Provide the [x, y] coordinate of the cell's center where the given text is located.  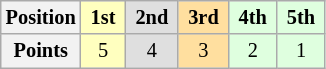
5 [104, 51]
Position [41, 17]
2nd [152, 17]
5th [301, 17]
3rd [203, 17]
4th [253, 17]
1 [301, 51]
1st [104, 17]
2 [253, 51]
3 [203, 51]
Points [41, 51]
4 [152, 51]
